Extract the (X, Y) coordinate from the center of the cell holding the provided text.  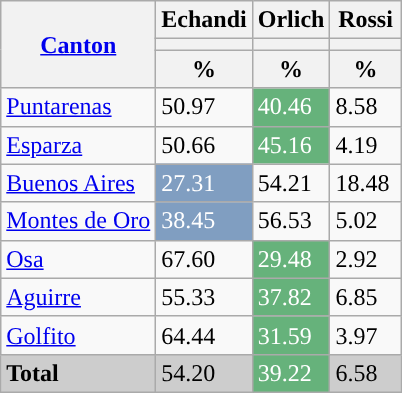
40.46 (291, 107)
38.45 (204, 221)
Golfito (78, 335)
55.33 (204, 297)
2.92 (366, 259)
5.02 (366, 221)
Montes de Oro (78, 221)
6.85 (366, 297)
64.44 (204, 335)
54.20 (204, 373)
6.58 (366, 373)
Echandi (204, 20)
Rossi (366, 20)
45.16 (291, 145)
Osa (78, 259)
67.60 (204, 259)
50.97 (204, 107)
3.97 (366, 335)
Puntarenas (78, 107)
56.53 (291, 221)
Esparza (78, 145)
37.82 (291, 297)
54.21 (291, 183)
8.58 (366, 107)
4.19 (366, 145)
39.22 (291, 373)
Canton (78, 44)
31.59 (291, 335)
27.31 (204, 183)
Aguirre (78, 297)
Orlich (291, 20)
Total (78, 373)
18.48 (366, 183)
Buenos Aires (78, 183)
50.66 (204, 145)
29.48 (291, 259)
